From the cell containing the given text, extract its center point as [x, y] coordinate. 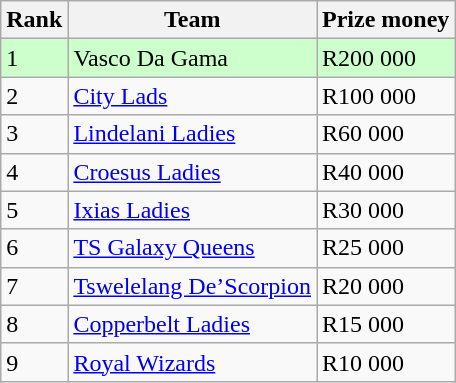
Copperbelt Ladies [192, 324]
Team [192, 20]
R100 000 [385, 96]
8 [34, 324]
R20 000 [385, 286]
R25 000 [385, 248]
Tswelelang De’Scorpion [192, 286]
R15 000 [385, 324]
Prize money [385, 20]
4 [34, 172]
R10 000 [385, 362]
Croesus Ladies [192, 172]
3 [34, 134]
Lindelani Ladies [192, 134]
City Lads [192, 96]
6 [34, 248]
9 [34, 362]
Royal Wizards [192, 362]
R40 000 [385, 172]
Ixias Ladies [192, 210]
5 [34, 210]
Rank [34, 20]
Vasco Da Gama [192, 58]
R200 000 [385, 58]
7 [34, 286]
TS Galaxy Queens [192, 248]
R30 000 [385, 210]
2 [34, 96]
1 [34, 58]
R60 000 [385, 134]
